Provide the (x, y) coordinate of the cell's center where the given text is located.  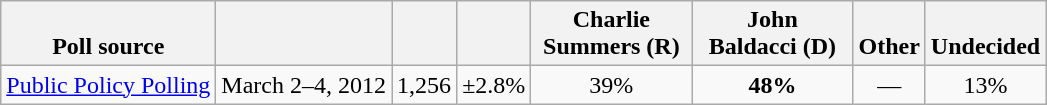
Undecided (985, 34)
1,256 (424, 85)
March 2–4, 2012 (304, 85)
39% (612, 85)
JohnBaldacci (D) (772, 34)
48% (772, 85)
CharlieSummers (R) (612, 34)
±2.8% (494, 85)
Other (889, 34)
Poll source (108, 34)
Public Policy Polling (108, 85)
— (889, 85)
13% (985, 85)
